Determine the [x, y] coordinate at the center of the cell enclosing the given text.  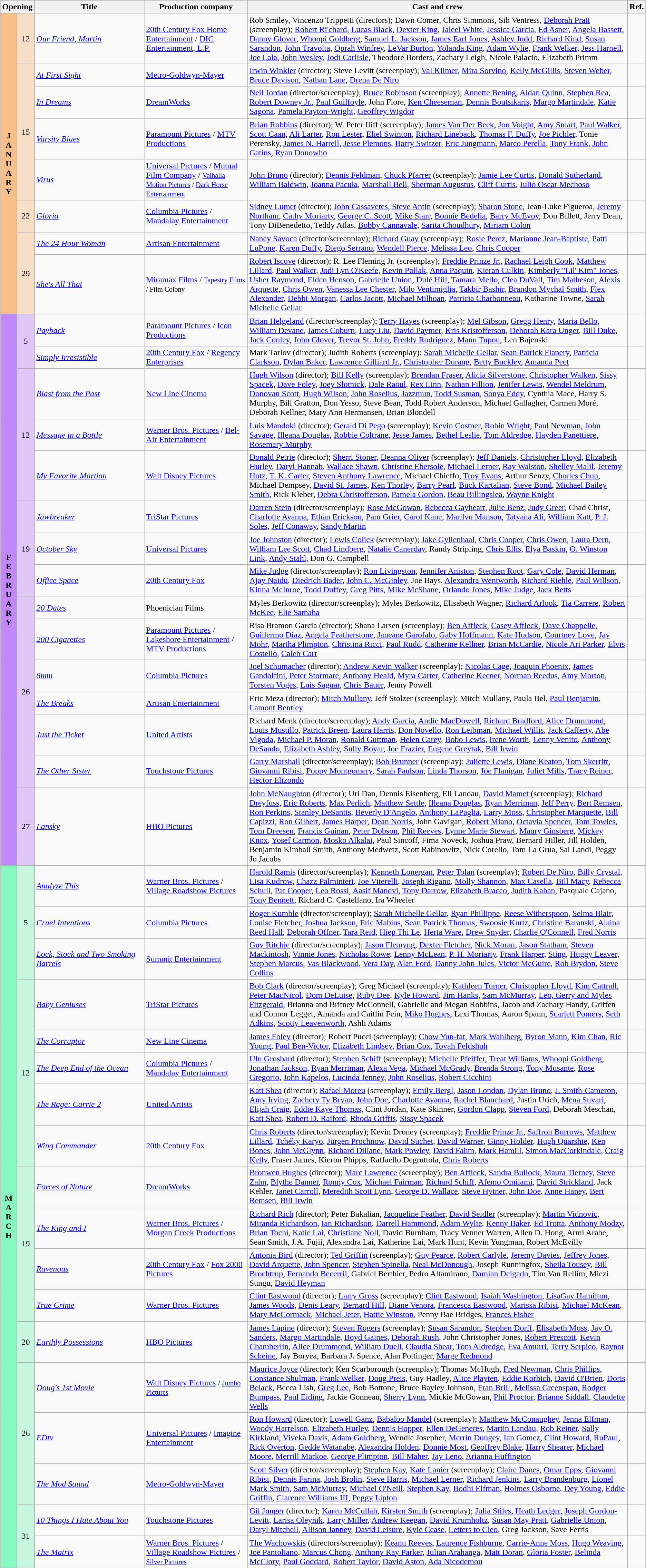
The 24 Hour Woman [89, 243]
Cruel Intentions [89, 922]
The Rage: Carrie 2 [89, 1104]
Lock, Stock and Two Smoking Barrels [89, 959]
The Breaks [89, 703]
Paramount Pictures / Lakeshore Entertainment / MTV Productions [196, 639]
Warner Bros. Pictures / Village Roadshow Pictures / Silver Pictures [196, 1552]
Warner Bros. Pictures [196, 1305]
Ravenous [89, 1269]
Virus [89, 179]
True Crime [89, 1305]
In Dreams [89, 102]
Myles Berkowitz (director/screenplay); Myles Berkowitz, Elisabeth Wagner, Richard Arlook, Tia Carrere, Robert McKee, Elie Samaha [438, 607]
Paramount Pictures / Icon Productions [196, 330]
October Sky [89, 549]
JANUARY [9, 164]
8mm [89, 676]
Our Friend, Martin [89, 39]
20th Century Fox Home Entertainment / DIC Entertainment, L.P. [196, 39]
FEBRUARY [9, 590]
EDtv [89, 1438]
The Corruptor [89, 1041]
My Favorite Martian [89, 476]
Blast from the Past [89, 393]
27 [26, 826]
Production company [196, 7]
Earthly Possessions [89, 1342]
Message in a Bottle [89, 435]
Universal Pictures [196, 549]
Simply Irresistible [89, 357]
200 Cigarettes [89, 639]
Universal Pictures / Imagine Entertainment [196, 1438]
Eric Meza (director); Mitch Mullany, Jeff Stolzer (screenplay); Mitch Mullany, Paula Bel, Paul Benjamin, Lamont Bentley [438, 703]
31 [26, 1536]
She's All That [89, 284]
Opening [17, 7]
The Matrix [89, 1552]
Lansky [89, 826]
15 [26, 132]
Forces of Nature [89, 1187]
MARCH [9, 1216]
20th Century Fox / Regency Enterprises [196, 357]
The Other Sister [89, 771]
Warner Bros. Pictures / Village Roadshow Pictures [196, 886]
Wing Commander [89, 1146]
Analyze This [89, 886]
Paramount Pictures / MTV Productions [196, 139]
The Deep End of the Ocean [89, 1068]
20 Dates [89, 607]
Just the Ticket [89, 734]
Summit Entertainment [196, 959]
Miramax Films / Tapestry Films / Film Colony [196, 284]
The Mod Squad [89, 1483]
Baby Geniuses [89, 1004]
Jawbreaker [89, 517]
Doug's 1st Movie [89, 1387]
Universal Pictures / Mutual Film Company / Valhalla Motion Pictures / Dark Horse Entertainment [196, 179]
Ref. [636, 7]
10 Things I Hate About You [89, 1520]
20th Century Fox / Fox 2000 Pictures [196, 1269]
Walt Disney Pictures [196, 476]
At First Sight [89, 75]
Walt Disney Pictures / Jumbo Pictures [196, 1387]
Phoenician Films [196, 607]
20 [26, 1342]
29 [26, 273]
22 [26, 216]
Cast and crew [438, 7]
Office Space [89, 581]
The King and I [89, 1228]
Title [89, 7]
Payback [89, 330]
Warner Bros. Pictures / Morgan Creek Productions [196, 1228]
Gloria [89, 216]
Varsity Blues [89, 139]
Warner Bros. Pictures / Bel-Air Entertainment [196, 435]
